Capture the cell that displays the provided text and extract its (X, Y) central coordinate. 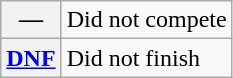
DNF (31, 58)
Did not finish (146, 58)
Did not compete (146, 20)
— (31, 20)
